From the cell containing the given text, extract its center point as (X, Y) coordinate. 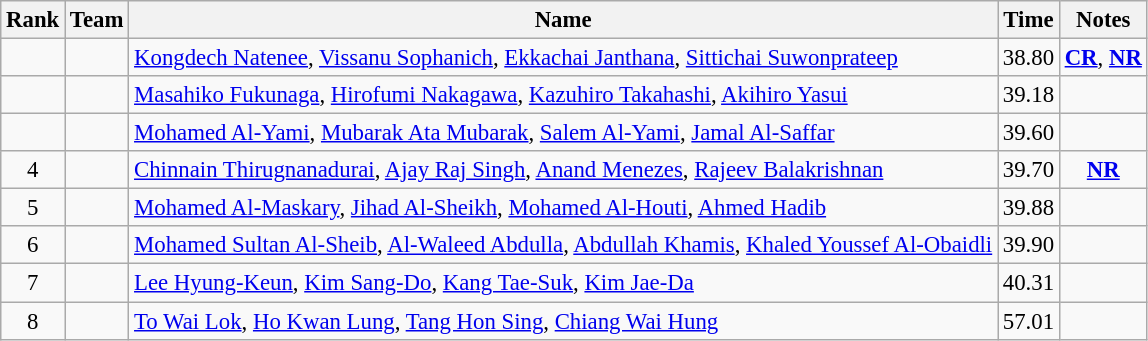
Mohamed Al-Maskary, Jihad Al-Sheikh, Mohamed Al-Houti, Ahmed Hadib (564, 208)
Kongdech Natenee, Vissanu Sophanich, Ekkachai Janthana, Sittichai Suwonprateep (564, 58)
Masahiko Fukunaga, Hirofumi Nakagawa, Kazuhiro Takahashi, Akihiro Yasui (564, 95)
Rank (33, 20)
39.88 (1029, 208)
39.18 (1029, 95)
39.60 (1029, 133)
Mohamed Sultan Al-Sheib, Al-Waleed Abdulla, Abdullah Khamis, Khaled Youssef Al-Obaidli (564, 245)
Lee Hyung-Keun, Kim Sang-Do, Kang Tae-Suk, Kim Jae-Da (564, 283)
Chinnain Thirugnanadurai, Ajay Raj Singh, Anand Menezes, Rajeev Balakrishnan (564, 170)
Name (564, 20)
39.70 (1029, 170)
Team (97, 20)
Notes (1103, 20)
4 (33, 170)
7 (33, 283)
8 (33, 321)
CR, NR (1103, 58)
Time (1029, 20)
To Wai Lok, Ho Kwan Lung, Tang Hon Sing, Chiang Wai Hung (564, 321)
39.90 (1029, 245)
40.31 (1029, 283)
57.01 (1029, 321)
NR (1103, 170)
Mohamed Al-Yami, Mubarak Ata Mubarak, Salem Al-Yami, Jamal Al-Saffar (564, 133)
38.80 (1029, 58)
5 (33, 208)
6 (33, 245)
